Find where the given text appears and provide that cell's center as [X, Y] coordinate. 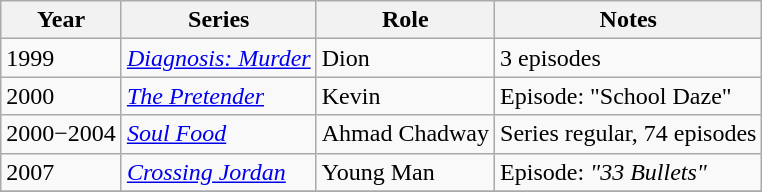
2000−2004 [62, 134]
Diagnosis: Murder [218, 58]
3 episodes [628, 58]
2007 [62, 172]
Year [62, 20]
The Pretender [218, 96]
Role [405, 20]
Episode: "33 Bullets" [628, 172]
Series regular, 74 episodes [628, 134]
1999 [62, 58]
Soul Food [218, 134]
2000 [62, 96]
Kevin [405, 96]
Dion [405, 58]
Crossing Jordan [218, 172]
Episode: "School Daze" [628, 96]
Young Man [405, 172]
Series [218, 20]
Notes [628, 20]
Ahmad Chadway [405, 134]
